Identify which cell holds the provided text, then report its [x, y] central coordinate. 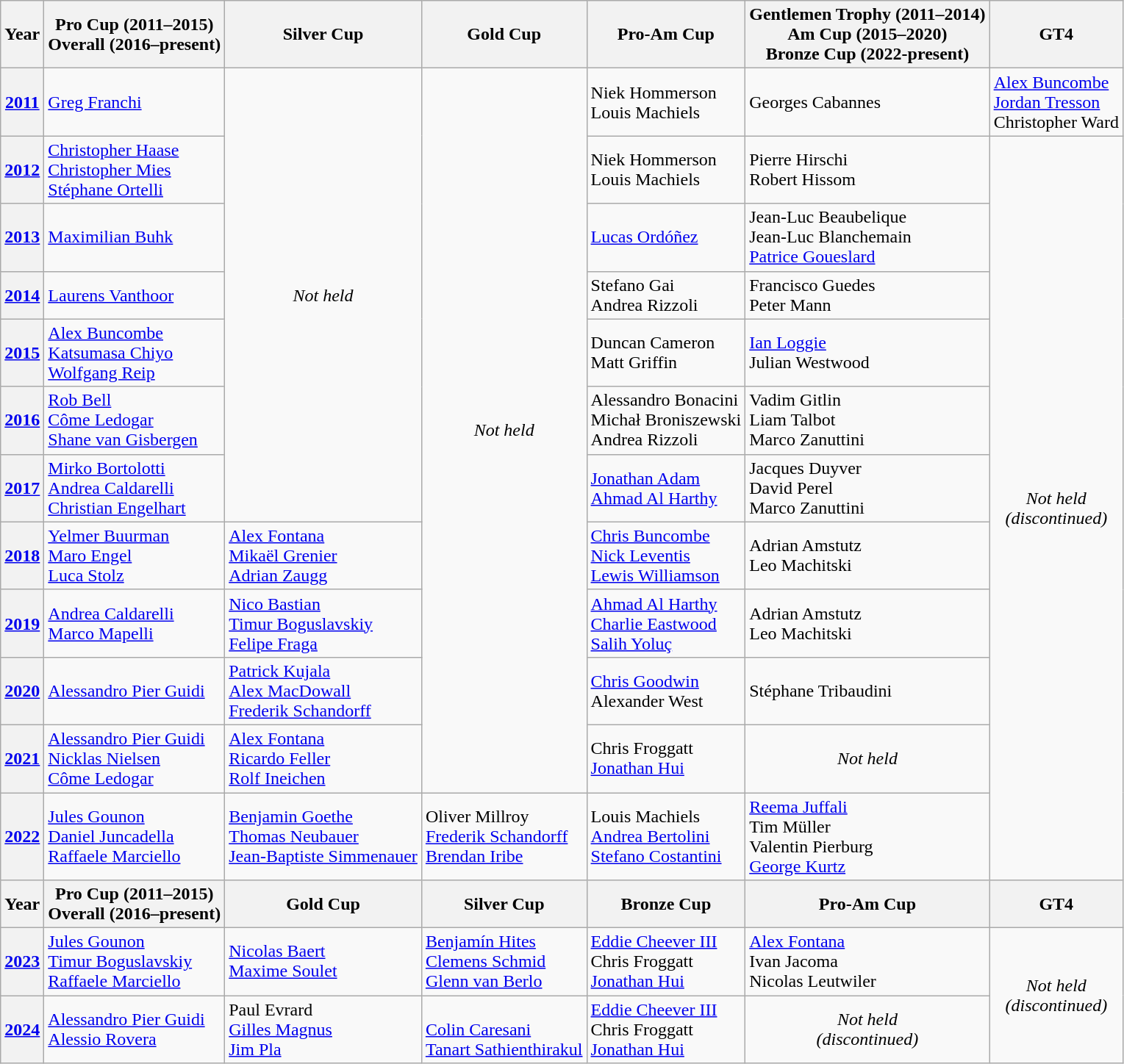
Duncan Cameron Matt Griffin [666, 353]
Alex Buncombe Jordan Tresson Christopher Ward [1056, 102]
Francisco Guedes Peter Mann [867, 295]
Christopher Haase Christopher Mies Stéphane Ortelli [135, 170]
Stefano Gai Andrea Rizzoli [666, 295]
2022 [22, 836]
2021 [22, 758]
Pierre Hirschi Robert Hissom [867, 170]
Andrea Caldarelli Marco Mapelli [135, 623]
Maximilian Buhk [135, 237]
Alessandro Pier Guidi [135, 691]
2016 [22, 420]
Colin Caresani Tanart Sathienthirakul [504, 1029]
Chris Goodwin Alexander West [666, 691]
2023 [22, 962]
Chris Froggatt Jonathan Hui [666, 758]
Lucas Ordóñez [666, 237]
Jean-Luc Beaubelique Jean-Luc Blanchemain Patrice Goueslard [867, 237]
2017 [22, 488]
Paul Evrard Gilles Magnus Jim Pla [323, 1029]
Mirko Bortolotti Andrea Caldarelli Christian Engelhart [135, 488]
Alex Fontana Ricardo Feller Rolf Ineichen [323, 758]
Oliver Millroy Frederik Schandorff Brendan Iribe [504, 836]
Yelmer Buurman Maro Engel Luca Stolz [135, 556]
Alessandro Bonacini Michał Broniszewski Andrea Rizzoli [666, 420]
Patrick Kujala Alex MacDowall Frederik Schandorff [323, 691]
Alessandro Pier Guidi Nicklas Nielsen Côme Ledogar [135, 758]
Laurens Vanthoor [135, 295]
Bronze Cup [666, 904]
Stéphane Tribaudini [867, 691]
2019 [22, 623]
2012 [22, 170]
2020 [22, 691]
Nico Bastian Timur Boguslavskiy Felipe Fraga [323, 623]
Benjamin Goethe Thomas Neubauer Jean-Baptiste Simmenauer [323, 836]
Nicolas Baert Maxime Soulet [323, 962]
Ian Loggie Julian Westwood [867, 353]
2024 [22, 1029]
2011 [22, 102]
Rob Bell Côme Ledogar Shane van Gisbergen [135, 420]
Jules Gounon Timur Boguslavskiy Raffaele Marciello [135, 962]
Jonathan Adam Ahmad Al Harthy [666, 488]
Reema Juffali Tim Müller Valentin Pierburg George Kurtz [867, 836]
2015 [22, 353]
Vadim Gitlin Liam Talbot Marco Zanuttini [867, 420]
2014 [22, 295]
Jules Gounon Daniel Juncadella Raffaele Marciello [135, 836]
Alex Fontana Ivan Jacoma Nicolas Leutwiler [867, 962]
Greg Franchi [135, 102]
Chris Buncombe Nick Leventis Lewis Williamson [666, 556]
Alex Buncombe Katsumasa Chiyo Wolfgang Reip [135, 353]
2018 [22, 556]
Louis Machiels Andrea Bertolini Stefano Costantini [666, 836]
Jacques Duyver David Perel Marco Zanuttini [867, 488]
Benjamín Hites Clemens Schmid Glenn van Berlo [504, 962]
2013 [22, 237]
Alex Fontana Mikaël Grenier Adrian Zaugg [323, 556]
Gentlemen Trophy (2011–2014)Am Cup (2015–2020)Bronze Cup (2022-present) [867, 35]
Ahmad Al Harthy Charlie Eastwood Salih Yoluç [666, 623]
Alessandro Pier Guidi Alessio Rovera [135, 1029]
Georges Cabannes [867, 102]
